Provide the (X, Y) coordinate of the cell's center where the given text is located.  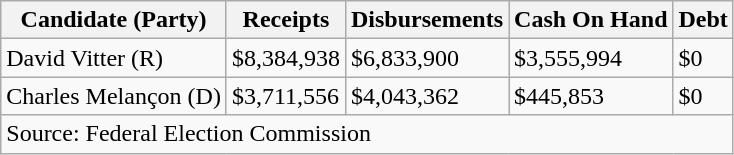
Debt (703, 20)
Charles Melançon (D) (114, 96)
$3,711,556 (286, 96)
$6,833,900 (426, 58)
Cash On Hand (591, 20)
David Vitter (R) (114, 58)
$8,384,938 (286, 58)
$3,555,994 (591, 58)
Receipts (286, 20)
$445,853 (591, 96)
$4,043,362 (426, 96)
Source: Federal Election Commission (368, 134)
Disbursements (426, 20)
Candidate (Party) (114, 20)
